For the text-containing cell, return its midpoint in [x, y] coordinate format. 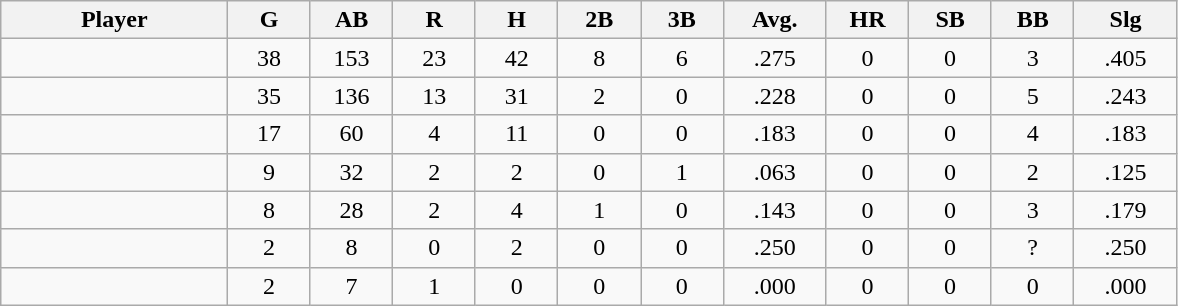
32 [352, 172]
HR [868, 20]
35 [270, 96]
7 [352, 286]
AB [352, 20]
2B [600, 20]
R [434, 20]
28 [352, 210]
42 [516, 58]
31 [516, 96]
H [516, 20]
.179 [1126, 210]
.405 [1126, 58]
5 [1032, 96]
? [1032, 248]
11 [516, 134]
SB [950, 20]
.228 [774, 96]
17 [270, 134]
136 [352, 96]
6 [682, 58]
BB [1032, 20]
9 [270, 172]
60 [352, 134]
23 [434, 58]
153 [352, 58]
.243 [1126, 96]
Slg [1126, 20]
.063 [774, 172]
.143 [774, 210]
38 [270, 58]
G [270, 20]
.125 [1126, 172]
Avg. [774, 20]
.275 [774, 58]
3B [682, 20]
Player [114, 20]
13 [434, 96]
